Detect which cell encompasses the target text, then output its (x, y) center coordinate. 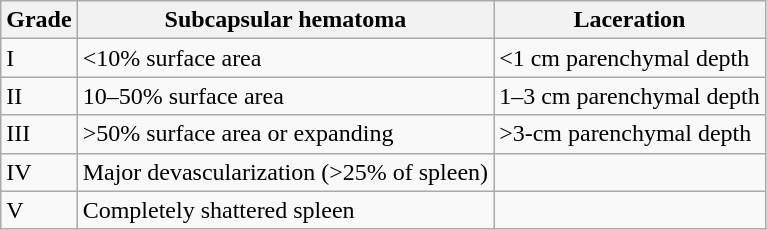
II (39, 96)
<10% surface area (285, 58)
Grade (39, 20)
<1 cm parenchymal depth (630, 58)
1–3 cm parenchymal depth (630, 96)
Completely shattered spleen (285, 210)
IV (39, 172)
Subcapsular hematoma (285, 20)
Major devascularization (>25% of spleen) (285, 172)
V (39, 210)
Laceration (630, 20)
10–50% surface area (285, 96)
>50% surface area or expanding (285, 134)
>3-cm parenchymal depth (630, 134)
I (39, 58)
III (39, 134)
